Detect which cell encompasses the target text, then output its [x, y] center coordinate. 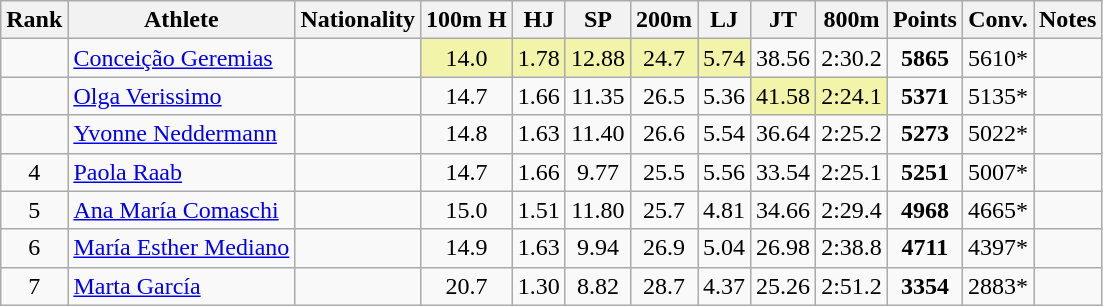
5135* [998, 96]
14.8 [467, 134]
Ana María Comaschi [182, 210]
Points [924, 20]
4968 [924, 210]
11.80 [598, 210]
200m [664, 20]
Athlete [182, 20]
15.0 [467, 210]
5.74 [724, 58]
2:38.8 [852, 248]
LJ [724, 20]
26.9 [664, 248]
20.7 [467, 286]
25.26 [784, 286]
5.36 [724, 96]
41.58 [784, 96]
100m H [467, 20]
5610* [998, 58]
5251 [924, 172]
2:24.1 [852, 96]
1.78 [538, 58]
5371 [924, 96]
María Esther Mediano [182, 248]
26.98 [784, 248]
Notes [1068, 20]
1.51 [538, 210]
2:25.2 [852, 134]
800m [852, 20]
5.56 [724, 172]
HJ [538, 20]
SP [598, 20]
Yvonne Neddermann [182, 134]
7 [34, 286]
14.9 [467, 248]
36.64 [784, 134]
12.88 [598, 58]
Olga Verissimo [182, 96]
3354 [924, 286]
Rank [34, 20]
5 [34, 210]
9.77 [598, 172]
25.7 [664, 210]
Marta García [182, 286]
11.40 [598, 134]
4665* [998, 210]
Conv. [998, 20]
Paola Raab [182, 172]
2:29.4 [852, 210]
2883* [998, 286]
26.5 [664, 96]
26.6 [664, 134]
2:25.1 [852, 172]
25.5 [664, 172]
38.56 [784, 58]
4 [34, 172]
2:51.2 [852, 286]
4397* [998, 248]
4.37 [724, 286]
33.54 [784, 172]
2:30.2 [852, 58]
4711 [924, 248]
6 [34, 248]
34.66 [784, 210]
Conceição Geremias [182, 58]
14.0 [467, 58]
11.35 [598, 96]
5.54 [724, 134]
8.82 [598, 286]
28.7 [664, 286]
5.04 [724, 248]
1.30 [538, 286]
24.7 [664, 58]
9.94 [598, 248]
Nationality [358, 20]
5022* [998, 134]
5007* [998, 172]
5273 [924, 134]
4.81 [724, 210]
JT [784, 20]
5865 [924, 58]
